Pinpoint the cell where the given text exists, returning its (x, y) midpoint coordinate. 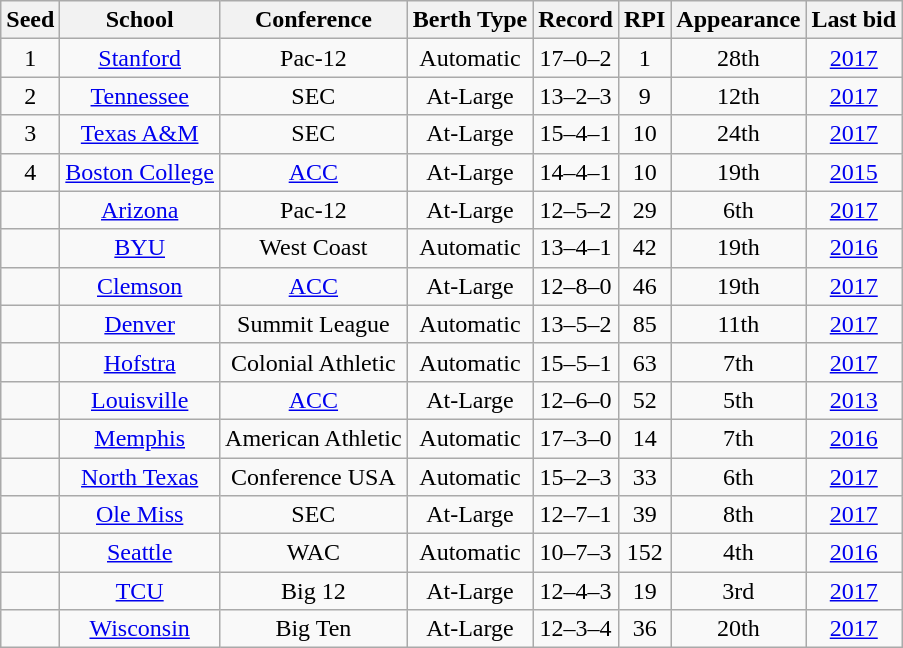
TCU (140, 591)
Hofstra (140, 362)
17–0–2 (576, 58)
12–6–0 (576, 400)
3rd (738, 591)
46 (644, 286)
Appearance (738, 20)
85 (644, 324)
63 (644, 362)
Stanford (140, 58)
American Athletic (314, 438)
152 (644, 553)
2015 (854, 172)
12–5–2 (576, 210)
Boston College (140, 172)
15–2–3 (576, 477)
4th (738, 553)
Big Ten (314, 629)
Last bid (854, 20)
West Coast (314, 248)
14 (644, 438)
Clemson (140, 286)
8th (738, 515)
Denver (140, 324)
12–4–3 (576, 591)
39 (644, 515)
Seattle (140, 553)
33 (644, 477)
RPI (644, 20)
Colonial Athletic (314, 362)
12–7–1 (576, 515)
3 (30, 134)
Summit League (314, 324)
11th (738, 324)
15–4–1 (576, 134)
12–3–4 (576, 629)
Wisconsin (140, 629)
15–5–1 (576, 362)
5th (738, 400)
Arizona (140, 210)
2 (30, 96)
13–5–2 (576, 324)
9 (644, 96)
29 (644, 210)
20th (738, 629)
12th (738, 96)
36 (644, 629)
Record (576, 20)
North Texas (140, 477)
42 (644, 248)
24th (738, 134)
52 (644, 400)
BYU (140, 248)
17–3–0 (576, 438)
Memphis (140, 438)
Seed (30, 20)
13–4–1 (576, 248)
13–2–3 (576, 96)
Louisville (140, 400)
WAC (314, 553)
12–8–0 (576, 286)
Tennessee (140, 96)
2013 (854, 400)
4 (30, 172)
19 (644, 591)
10–7–3 (576, 553)
School (140, 20)
Berth Type (470, 20)
28th (738, 58)
Ole Miss (140, 515)
Conference (314, 20)
14–4–1 (576, 172)
Texas A&M (140, 134)
Big 12 (314, 591)
Conference USA (314, 477)
